Output the [X, Y] coordinate of the center of the cell containing the given text.  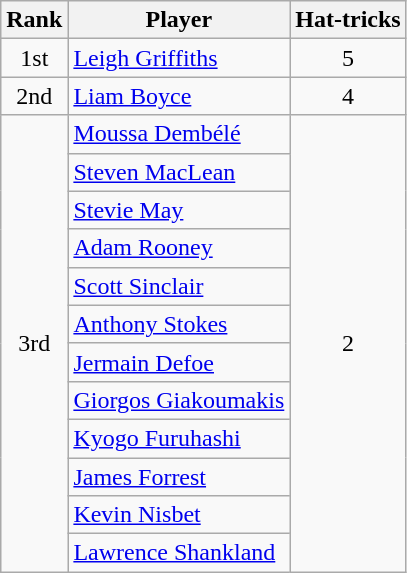
Moussa Dembélé [179, 134]
2 [348, 344]
4 [348, 96]
Adam Rooney [179, 248]
Stevie May [179, 210]
1st [34, 58]
Kevin Nisbet [179, 515]
Liam Boyce [179, 96]
Lawrence Shankland [179, 553]
Giorgos Giakoumakis [179, 400]
5 [348, 58]
Anthony Stokes [179, 324]
Rank [34, 20]
3rd [34, 344]
James Forrest [179, 477]
Leigh Griffiths [179, 58]
Hat-tricks [348, 20]
Player [179, 20]
Steven MacLean [179, 172]
Jermain Defoe [179, 362]
2nd [34, 96]
Kyogo Furuhashi [179, 438]
Scott Sinclair [179, 286]
